From the cell containing the given text, extract its center point as (x, y) coordinate. 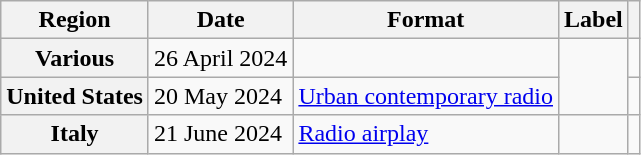
Region (75, 20)
Date (220, 20)
Radio airplay (426, 134)
Various (75, 58)
26 April 2024 (220, 58)
20 May 2024 (220, 96)
Label (594, 20)
Italy (75, 134)
Format (426, 20)
United States (75, 96)
21 June 2024 (220, 134)
Urban contemporary radio (426, 96)
